Return (X, Y) of the center of cell containing provided text 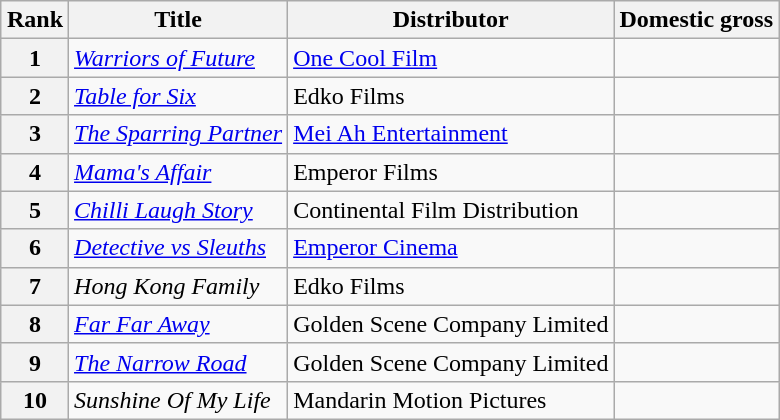
One Cool Film (451, 58)
Domestic gross (696, 20)
Mandarin Motion Pictures (451, 400)
1 (34, 58)
8 (34, 324)
4 (34, 172)
The Narrow Road (178, 362)
3 (34, 134)
Distributor (451, 20)
6 (34, 248)
Emperor Cinema (451, 248)
Chilli Laugh Story (178, 210)
Continental Film Distribution (451, 210)
Far Far Away (178, 324)
Mei Ah Entertainment (451, 134)
7 (34, 286)
Sunshine Of My Life (178, 400)
Mama's Affair (178, 172)
Emperor Films (451, 172)
5 (34, 210)
2 (34, 96)
Rank (34, 20)
Hong Kong Family (178, 286)
9 (34, 362)
Title (178, 20)
Detective vs Sleuths (178, 248)
The Sparring Partner (178, 134)
10 (34, 400)
Table for Six (178, 96)
Warriors of Future (178, 58)
